Pinpoint the cell where the given text exists, returning its [x, y] midpoint coordinate. 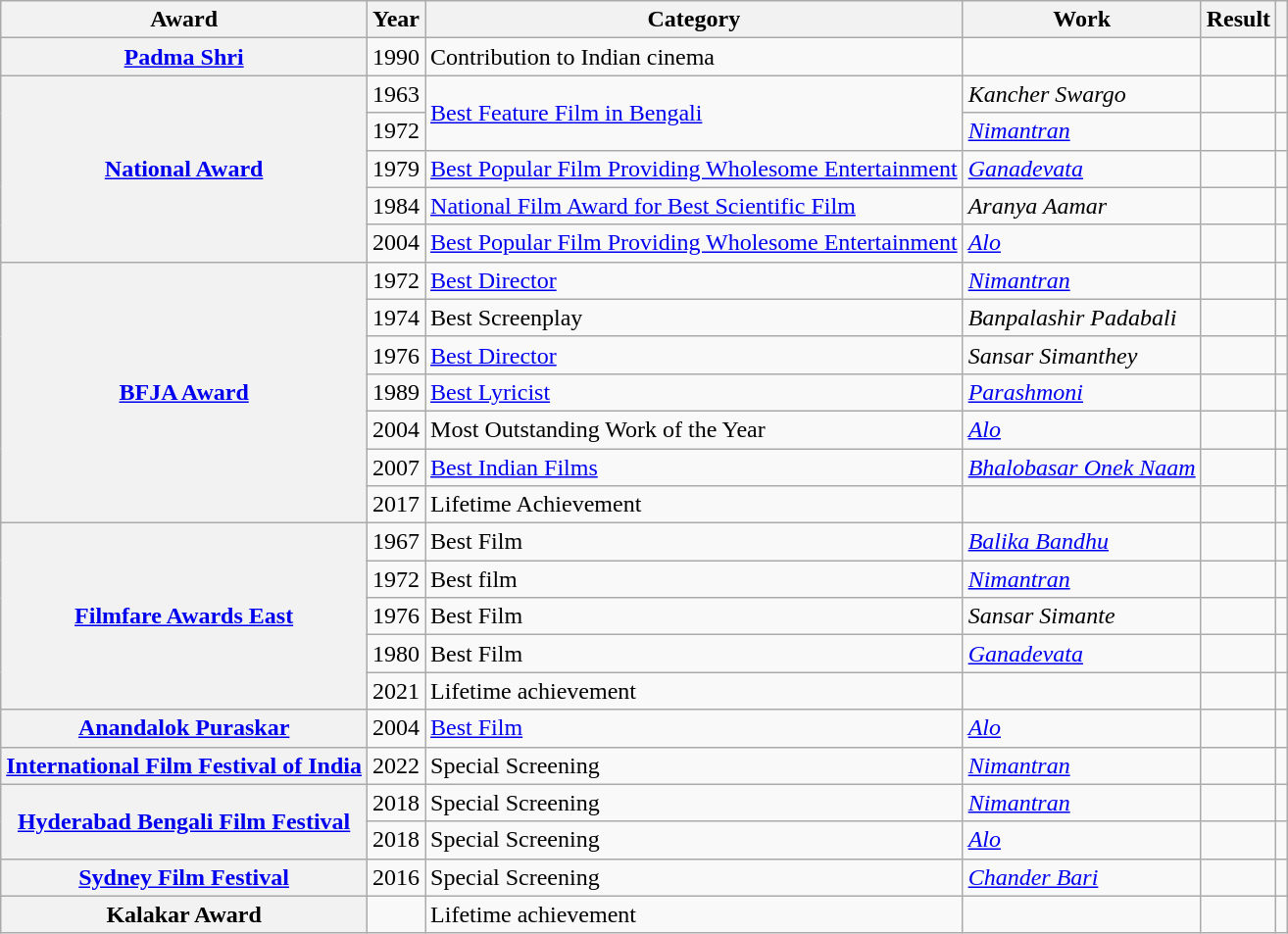
Most Outstanding Work of the Year [694, 429]
Best film [694, 579]
Chander Bari [1082, 877]
Padma Shri [184, 57]
Aranya Aamar [1082, 206]
National Film Award for Best Scientific Film [694, 206]
Sydney Film Festival [184, 877]
2017 [396, 505]
Anandalok Puraskar [184, 728]
International Film Festival of India [184, 765]
2022 [396, 765]
National Award [184, 169]
Balika Bandhu [1082, 542]
Best Indian Films [694, 467]
Banpalashir Padabali [1082, 318]
Year [396, 20]
2021 [396, 691]
Filmfare Awards East [184, 616]
BFJA Award [184, 392]
2016 [396, 877]
1963 [396, 94]
1967 [396, 542]
2007 [396, 467]
1980 [396, 654]
1989 [396, 392]
Best Lyricist [694, 392]
Hyderabad Bengali Film Festival [184, 821]
Parashmoni [1082, 392]
1990 [396, 57]
Sansar Simanthey [1082, 355]
Lifetime Achievement [694, 505]
Kalakar Award [184, 914]
Work [1082, 20]
1974 [396, 318]
Bhalobasar Onek Naam [1082, 467]
Award [184, 20]
Sansar Simante [1082, 616]
Best Feature Film in Bengali [694, 113]
Result [1238, 20]
1979 [396, 169]
Kancher Swargo [1082, 94]
Contribution to Indian cinema [694, 57]
1984 [396, 206]
Category [694, 20]
Best Screenplay [694, 318]
